Identify which cell holds the provided text, then report its [x, y] central coordinate. 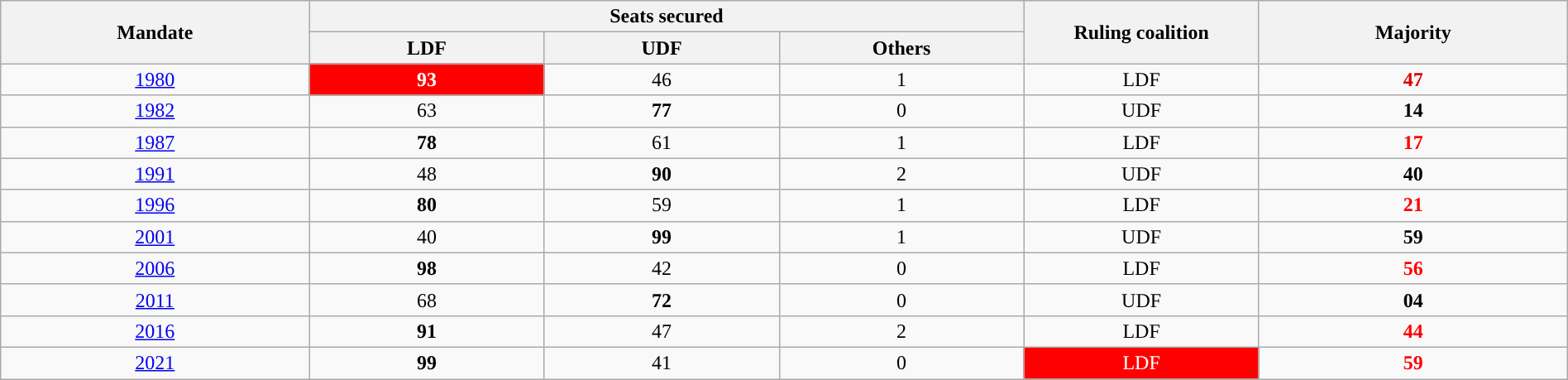
48 [427, 174]
46 [662, 79]
2021 [155, 363]
98 [427, 268]
1980 [155, 79]
14 [1413, 111]
1982 [155, 111]
78 [427, 142]
2001 [155, 237]
Majority [1413, 32]
1987 [155, 142]
Seats secured [667, 17]
56 [1413, 268]
44 [1413, 331]
1991 [155, 174]
80 [427, 205]
68 [427, 300]
42 [662, 268]
77 [662, 111]
2011 [155, 300]
90 [662, 174]
63 [427, 111]
04 [1413, 300]
93 [427, 79]
2006 [155, 268]
17 [1413, 142]
2016 [155, 331]
Others [901, 48]
1996 [155, 205]
41 [662, 363]
72 [662, 300]
21 [1413, 205]
Ruling coalition [1141, 32]
91 [427, 331]
61 [662, 142]
Mandate [155, 32]
